Determine the (X, Y) coordinate at the center of the cell enclosing the given text.  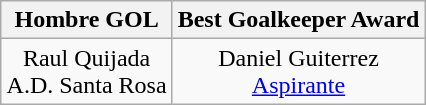
Raul Quijada A.D. Santa Rosa (86, 72)
Daniel Guiterrez Aspirante (298, 72)
Hombre GOL (86, 20)
Best Goalkeeper Award (298, 20)
